Search for the cell housing the specified text and yield its (x, y) center coordinate. 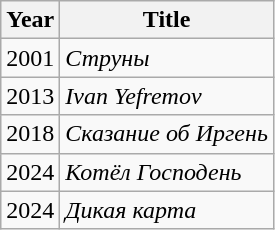
Year (30, 20)
Струны (167, 58)
2018 (30, 134)
Ivan Yefremov (167, 96)
Котёл Господень (167, 172)
2001 (30, 58)
Сказание об Иргень (167, 134)
Title (167, 20)
Дикая карта (167, 210)
2013 (30, 96)
